From the cell containing the given text, extract its center point as (X, Y) coordinate. 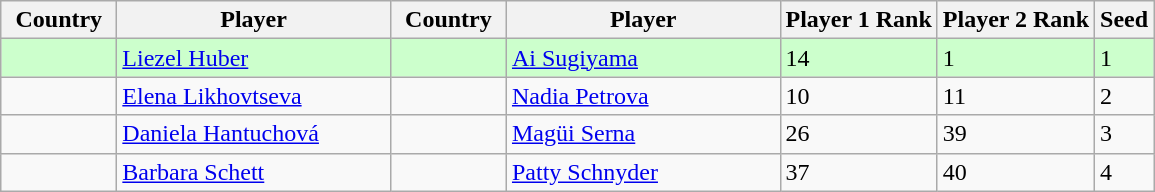
Nadia Petrova (643, 96)
26 (858, 134)
Player 2 Rank (1016, 20)
Player 1 Rank (858, 20)
Ai Sugiyama (643, 58)
2 (1124, 96)
39 (1016, 134)
Elena Likhovtseva (254, 96)
Seed (1124, 20)
Barbara Schett (254, 172)
37 (858, 172)
Patty Schnyder (643, 172)
Daniela Hantuchová (254, 134)
11 (1016, 96)
40 (1016, 172)
14 (858, 58)
4 (1124, 172)
Liezel Huber (254, 58)
3 (1124, 134)
10 (858, 96)
Magüi Serna (643, 134)
